Return the (X, Y) coordinate for the center point of the cell that contains the specified text.  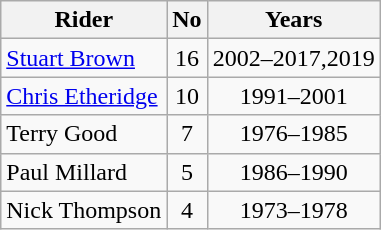
5 (187, 172)
1973–1978 (294, 210)
7 (187, 134)
1976–1985 (294, 134)
Nick Thompson (84, 210)
Chris Etheridge (84, 96)
Stuart Brown (84, 58)
Paul Millard (84, 172)
1991–2001 (294, 96)
10 (187, 96)
Years (294, 20)
4 (187, 210)
No (187, 20)
Rider (84, 20)
Terry Good (84, 134)
16 (187, 58)
1986–1990 (294, 172)
2002–2017,2019 (294, 58)
